Locate the cell with the specified text and output its [X, Y] center coordinate. 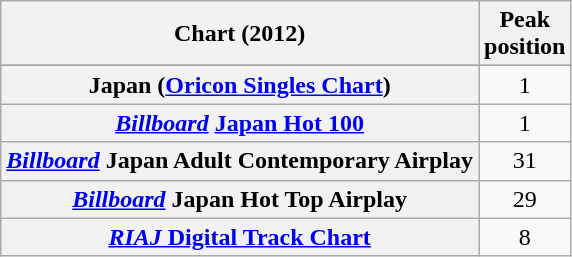
Billboard Japan Hot 100 [240, 123]
8 [525, 237]
Japan (Oricon Singles Chart) [240, 85]
Chart (2012) [240, 34]
Billboard Japan Hot Top Airplay [240, 199]
Billboard Japan Adult Contemporary Airplay [240, 161]
Peakposition [525, 34]
29 [525, 199]
31 [525, 161]
RIAJ Digital Track Chart [240, 237]
